Extract the [x, y] coordinate from the center of the cell holding the provided text.  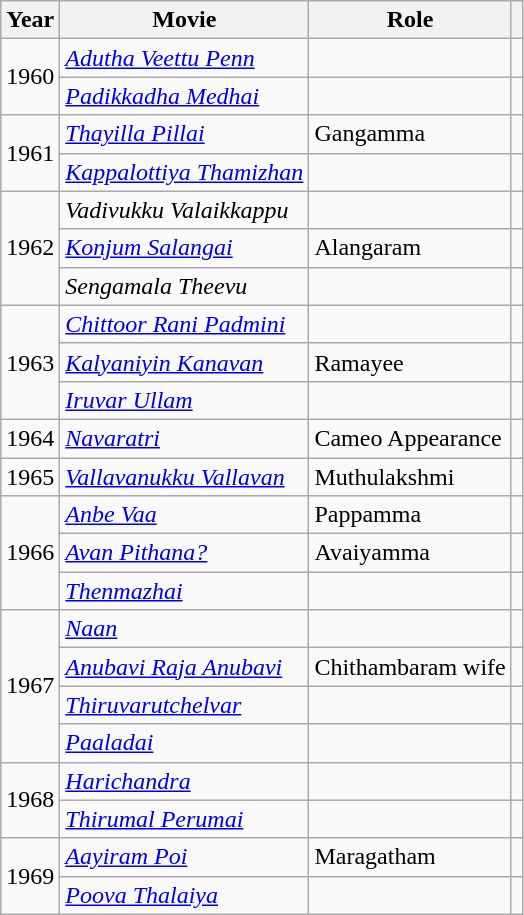
Thenmazhai [184, 591]
Anbe Vaa [184, 515]
Chithambaram wife [410, 667]
1968 [30, 800]
Movie [184, 20]
Poova Thalaiya [184, 895]
Role [410, 20]
Harichandra [184, 781]
Paaladai [184, 743]
Konjum Salangai [184, 248]
1969 [30, 876]
Thirumal Perumai [184, 819]
Adutha Veettu Penn [184, 58]
Avan Pithana? [184, 553]
Kalyaniyin Kanavan [184, 362]
Thayilla Pillai [184, 134]
Year [30, 20]
1960 [30, 77]
Avaiyamma [410, 553]
Iruvar Ullam [184, 400]
Navaratri [184, 438]
Padikkadha Medhai [184, 96]
Pappamma [410, 515]
1967 [30, 686]
Thiruvarutchelvar [184, 705]
Vallavanukku Vallavan [184, 477]
Naan [184, 629]
Aayiram Poi [184, 857]
Chittoor Rani Padmini [184, 324]
Cameo Appearance [410, 438]
Alangaram [410, 248]
Muthulakshmi [410, 477]
Anubavi Raja Anubavi [184, 667]
Sengamala Theevu [184, 286]
1963 [30, 362]
Ramayee [410, 362]
Kappalottiya Thamizhan [184, 172]
Maragatham [410, 857]
Vadivukku Valaikkappu [184, 210]
1965 [30, 477]
1966 [30, 553]
1964 [30, 438]
1961 [30, 153]
Gangamma [410, 134]
1962 [30, 248]
